Locate the cell with the specified text and output its (x, y) center coordinate. 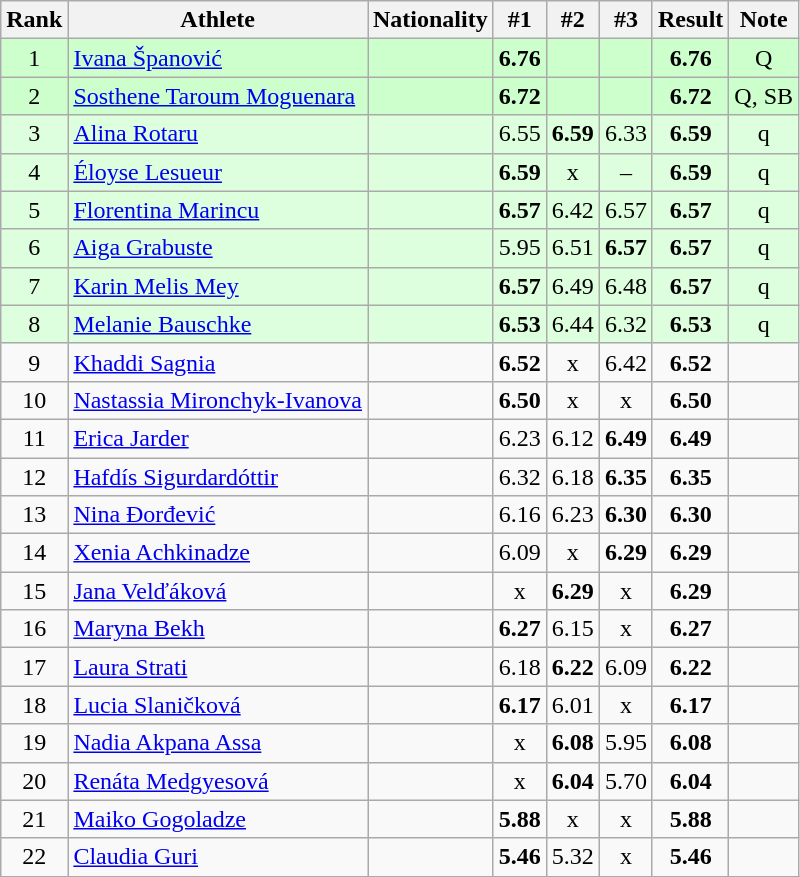
Sosthene Taroum Moguenara (218, 96)
3 (34, 134)
Aiga Grabuste (218, 248)
6.33 (626, 134)
6.51 (572, 248)
6 (34, 248)
Nadia Akpana Assa (218, 743)
#3 (626, 20)
Khaddi Sagnia (218, 362)
Nina Đorđević (218, 515)
19 (34, 743)
Xenia Achkinadze (218, 553)
Rank (34, 20)
16 (34, 629)
6.44 (572, 324)
12 (34, 477)
9 (34, 362)
Lucia Slaničková (218, 705)
Q, SB (764, 96)
Athlete (218, 20)
5 (34, 210)
10 (34, 400)
6.55 (520, 134)
Claudia Guri (218, 857)
6.48 (626, 286)
20 (34, 781)
– (626, 172)
Florentina Marincu (218, 210)
Melanie Bauschke (218, 324)
5.32 (572, 857)
18 (34, 705)
Alina Rotaru (218, 134)
Ivana Španović (218, 58)
17 (34, 667)
Nastassia Mironchyk-Ivanova (218, 400)
5.70 (626, 781)
Hafdís Sigurdardóttir (218, 477)
7 (34, 286)
11 (34, 438)
#1 (520, 20)
2 (34, 96)
21 (34, 819)
Éloyse Lesueur (218, 172)
Jana Velďáková (218, 591)
Maiko Gogoladze (218, 819)
Q (764, 58)
6.16 (520, 515)
8 (34, 324)
15 (34, 591)
4 (34, 172)
Result (690, 20)
6.12 (572, 438)
Nationality (431, 20)
Renáta Medgyesová (218, 781)
Note (764, 20)
14 (34, 553)
6.01 (572, 705)
22 (34, 857)
Laura Strati (218, 667)
#2 (572, 20)
Erica Jarder (218, 438)
13 (34, 515)
Maryna Bekh (218, 629)
Karin Melis Mey (218, 286)
6.15 (572, 629)
1 (34, 58)
